From the cell containing the given text, extract its center point as (x, y) coordinate. 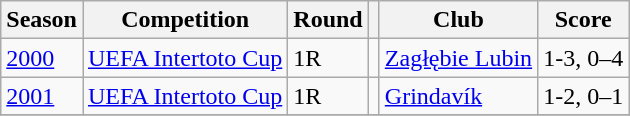
2000 (42, 58)
2001 (42, 96)
Competition (184, 20)
Club (458, 20)
Zagłębie Lubin (458, 58)
1-3, 0–4 (584, 58)
Score (584, 20)
1-2, 0–1 (584, 96)
Round (328, 20)
Season (42, 20)
Grindavík (458, 96)
